Capture the cell that displays the provided text and extract its (X, Y) central coordinate. 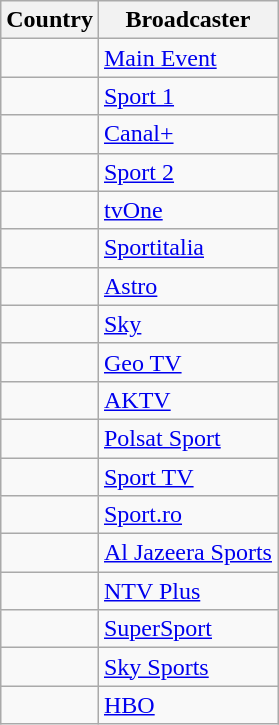
Sport 1 (188, 96)
Sportitalia (188, 248)
Astro (188, 286)
Canal+ (188, 134)
Sky Sports (188, 667)
Geo TV (188, 362)
tvOne (188, 210)
Sport.ro (188, 515)
SuperSport (188, 629)
HBO (188, 705)
NTV Plus (188, 591)
Sky (188, 324)
Country (50, 20)
AKTV (188, 400)
Polsat Sport (188, 438)
Broadcaster (188, 20)
Sport 2 (188, 172)
Sport TV (188, 477)
Al Jazeera Sports (188, 553)
Main Event (188, 58)
